Find where the given text appears and provide that cell's center as (x, y) coordinate. 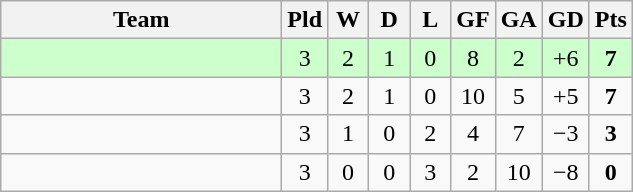
+6 (566, 58)
Pts (610, 20)
W (348, 20)
5 (518, 96)
GF (473, 20)
GD (566, 20)
8 (473, 58)
Team (142, 20)
D (390, 20)
Pld (305, 20)
L (430, 20)
GA (518, 20)
4 (473, 134)
−8 (566, 172)
−3 (566, 134)
+5 (566, 96)
